Return the (x, y) coordinate for the center point of the cell that contains the specified text.  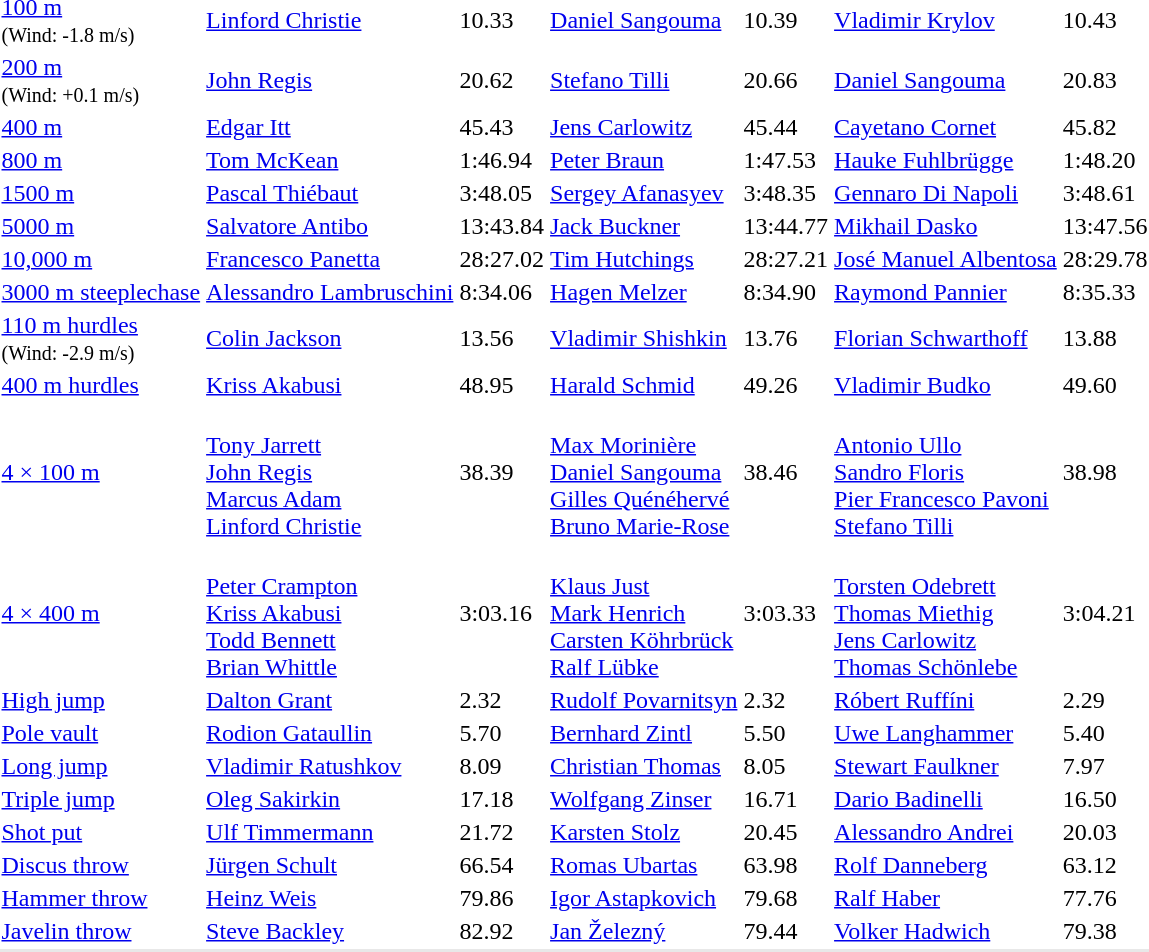
5.50 (786, 733)
3:48.61 (1105, 193)
5000 m (101, 226)
Florian Schwarthoff (946, 338)
Heinz Weis (330, 898)
Alessandro Lambruschini (330, 292)
Romas Ubartas (644, 865)
21.72 (502, 832)
Cayetano Cornet (946, 127)
John Regis (330, 80)
63.12 (1105, 865)
8:34.90 (786, 292)
Sergey Afanasyev (644, 193)
3:03.16 (502, 613)
79.44 (786, 931)
16.71 (786, 799)
Dario Badinelli (946, 799)
45.44 (786, 127)
13:47.56 (1105, 226)
16.50 (1105, 799)
13:44.77 (786, 226)
Klaus JustMark HenrichCarsten KöhrbrückRalf Lübke (644, 613)
Igor Astapkovich (644, 898)
38.46 (786, 472)
5.70 (502, 733)
400 m hurdles (101, 385)
63.98 (786, 865)
Tony JarrettJohn RegisMarcus AdamLinford Christie (330, 472)
45.82 (1105, 127)
Pole vault (101, 733)
Javelin throw (101, 931)
Harald Schmid (644, 385)
Edgar Itt (330, 127)
82.92 (502, 931)
Peter CramptonKriss AkabusiTodd BennettBrian Whittle (330, 613)
20.62 (502, 80)
1:47.53 (786, 160)
17.18 (502, 799)
Christian Thomas (644, 766)
Stefano Tilli (644, 80)
3:48.05 (502, 193)
Triple jump (101, 799)
Daniel Sangouma (946, 80)
48.95 (502, 385)
Karsten Stolz (644, 832)
Uwe Langhammer (946, 733)
Volker Hadwich (946, 931)
45.43 (502, 127)
Max MorinièreDaniel SangoumaGilles QuénéhervéBruno Marie-Rose (644, 472)
13:43.84 (502, 226)
Mikhail Dasko (946, 226)
Discus throw (101, 865)
1500 m (101, 193)
Wolfgang Zinser (644, 799)
1:46.94 (502, 160)
José Manuel Albentosa (946, 259)
10,000 m (101, 259)
28:27.21 (786, 259)
13.88 (1105, 338)
Shot put (101, 832)
Rudolf Povarnitsyn (644, 700)
Róbert Ruffíni (946, 700)
13.56 (502, 338)
Hagen Melzer (644, 292)
79.86 (502, 898)
Torsten OdebrettThomas MiethigJens CarlowitzThomas Schönlebe (946, 613)
4 × 400 m (101, 613)
79.38 (1105, 931)
Gennaro Di Napoli (946, 193)
79.68 (786, 898)
Salvatore Antibo (330, 226)
8.09 (502, 766)
28:29.78 (1105, 259)
Jack Buckner (644, 226)
4 × 100 m (101, 472)
Kriss Akabusi (330, 385)
Vladimir Ratushkov (330, 766)
Ralf Haber (946, 898)
Rolf Danneberg (946, 865)
49.60 (1105, 385)
3:03.33 (786, 613)
Raymond Pannier (946, 292)
3:48.35 (786, 193)
2.29 (1105, 700)
Stewart Faulkner (946, 766)
Rodion Gataullin (330, 733)
110 m hurdles(Wind: -2.9 m/s) (101, 338)
20.66 (786, 80)
200 m(Wind: +0.1 m/s) (101, 80)
77.76 (1105, 898)
Alessandro Andrei (946, 832)
38.39 (502, 472)
Hammer throw (101, 898)
Jürgen Schult (330, 865)
Francesco Panetta (330, 259)
Oleg Sakirkin (330, 799)
7.97 (1105, 766)
66.54 (502, 865)
13.76 (786, 338)
1:48.20 (1105, 160)
Long jump (101, 766)
High jump (101, 700)
Pascal Thiébaut (330, 193)
Vladimir Shishkin (644, 338)
Tim Hutchings (644, 259)
Bernhard Zintl (644, 733)
Peter Braun (644, 160)
3000 m steeplechase (101, 292)
3:04.21 (1105, 613)
Dalton Grant (330, 700)
400 m (101, 127)
Colin Jackson (330, 338)
8.05 (786, 766)
8:35.33 (1105, 292)
Jens Carlowitz (644, 127)
20.03 (1105, 832)
20.83 (1105, 80)
Tom McKean (330, 160)
5.40 (1105, 733)
38.98 (1105, 472)
Vladimir Budko (946, 385)
28:27.02 (502, 259)
Ulf Timmermann (330, 832)
Antonio UlloSandro FlorisPier Francesco PavoniStefano Tilli (946, 472)
Jan Železný (644, 931)
8:34.06 (502, 292)
Steve Backley (330, 931)
800 m (101, 160)
20.45 (786, 832)
Hauke Fuhlbrügge (946, 160)
49.26 (786, 385)
